Output the (X, Y) coordinate of the center of the cell containing the given text.  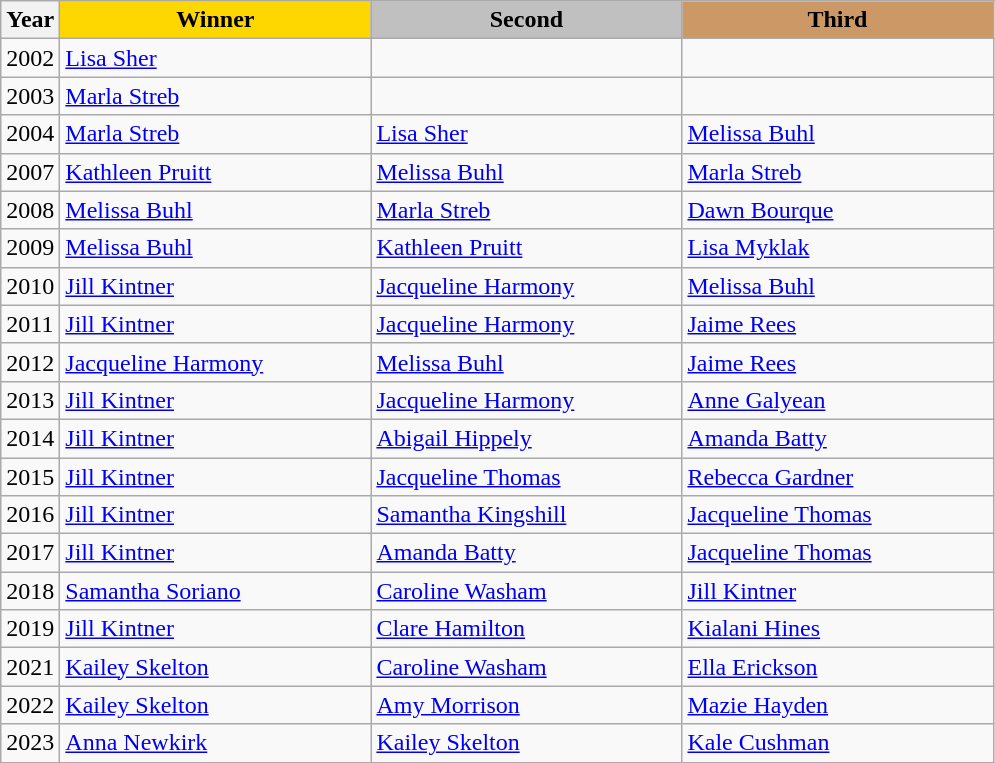
2015 (30, 477)
Kialani Hines (838, 629)
2004 (30, 134)
2010 (30, 286)
2023 (30, 743)
2021 (30, 667)
Anne Galyean (838, 400)
Abigail Hippely (526, 438)
Samantha Soriano (216, 591)
2017 (30, 553)
2014 (30, 438)
2018 (30, 591)
2022 (30, 705)
Rebecca Gardner (838, 477)
Lisa Myklak (838, 248)
Second (526, 20)
Dawn Bourque (838, 210)
Anna Newkirk (216, 743)
2011 (30, 324)
Samantha Kingshill (526, 515)
2003 (30, 96)
Winner (216, 20)
2007 (30, 172)
2019 (30, 629)
Third (838, 20)
2012 (30, 362)
2013 (30, 400)
2002 (30, 58)
Clare Hamilton (526, 629)
Ella Erickson (838, 667)
Kale Cushman (838, 743)
Mazie Hayden (838, 705)
2009 (30, 248)
2016 (30, 515)
2008 (30, 210)
Year (30, 20)
Amy Morrison (526, 705)
